Extract the [x, y] coordinate from the center of the cell holding the provided text.  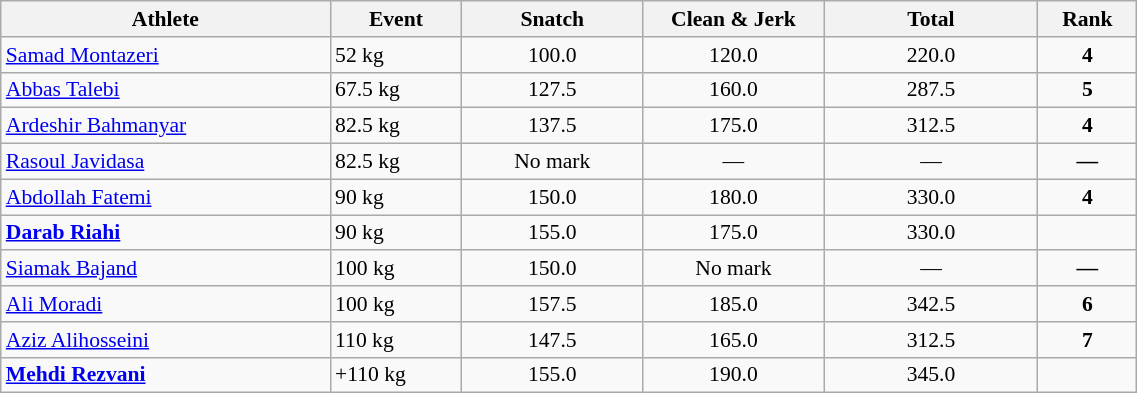
Ardeshir Bahmanyar [166, 126]
Abdollah Fatemi [166, 197]
5 [1088, 90]
110 kg [396, 340]
345.0 [931, 375]
165.0 [734, 340]
Abbas Talebi [166, 90]
137.5 [552, 126]
120.0 [734, 55]
Samad Montazeri [166, 55]
52 kg [396, 55]
Ali Moradi [166, 304]
Total [931, 19]
Athlete [166, 19]
180.0 [734, 197]
Rank [1088, 19]
Mehdi Rezvani [166, 375]
100.0 [552, 55]
342.5 [931, 304]
Siamak Bajand [166, 269]
Aziz Alihosseini [166, 340]
Snatch [552, 19]
+110 kg [396, 375]
Clean & Jerk [734, 19]
7 [1088, 340]
Darab Riahi [166, 233]
160.0 [734, 90]
287.5 [931, 90]
67.5 kg [396, 90]
157.5 [552, 304]
190.0 [734, 375]
185.0 [734, 304]
Event [396, 19]
147.5 [552, 340]
6 [1088, 304]
220.0 [931, 55]
127.5 [552, 90]
Rasoul Javidasa [166, 162]
